Capture the cell that displays the provided text and extract its [x, y] central coordinate. 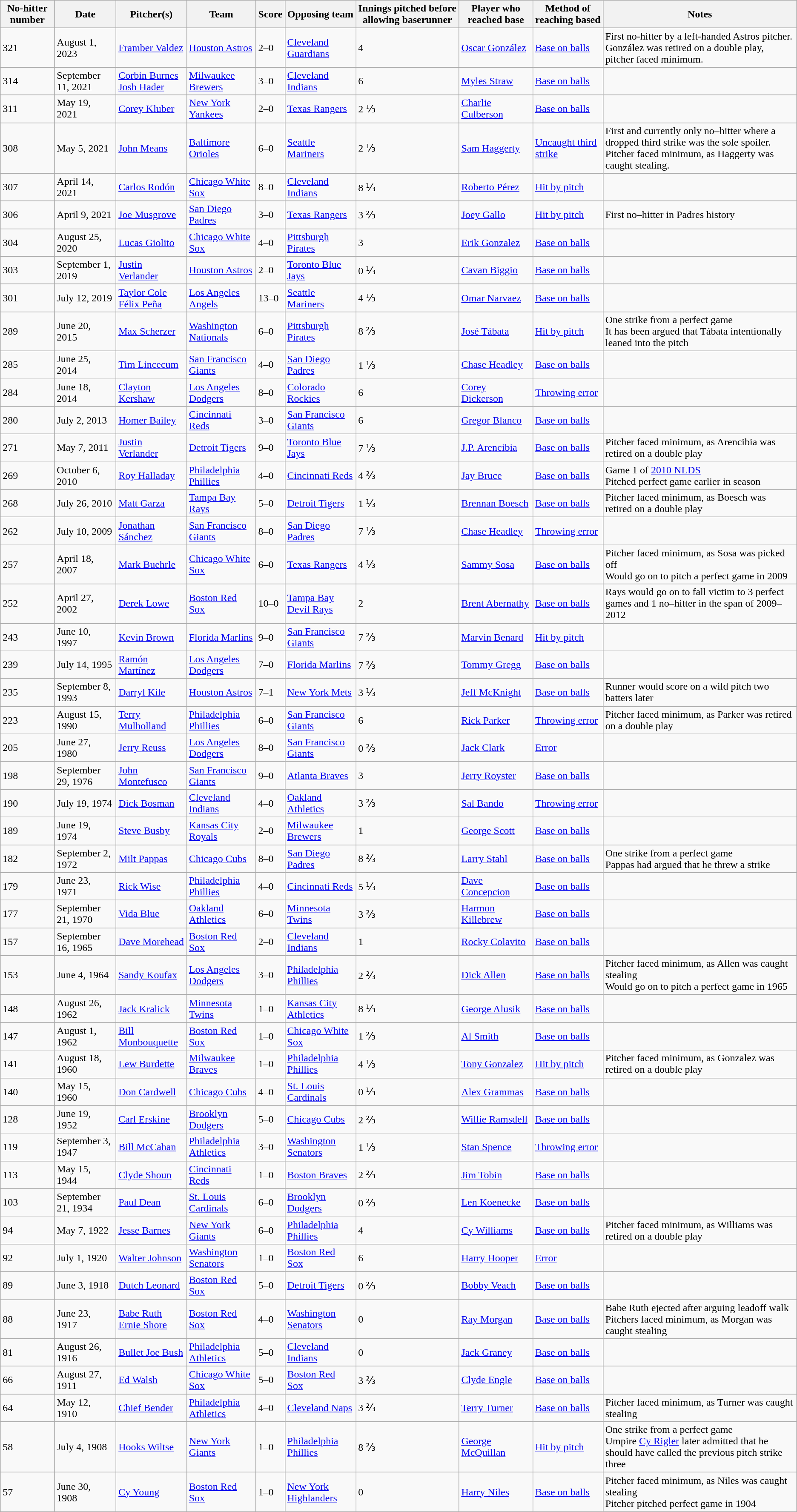
July 10, 2009 [85, 531]
Len Koenecke [496, 1202]
Atlanta Braves [320, 776]
Sandy Koufax [152, 975]
Sam Haggerty [496, 148]
88 [27, 1319]
June 18, 2014 [85, 392]
7–0 [270, 665]
141 [27, 1064]
Matt Garza [152, 503]
Mark Buehrle [152, 564]
June 23, 1971 [85, 886]
April 14, 2021 [85, 187]
Cy Young [152, 1492]
Tony Gonzalez [496, 1064]
Carlos Rodón [152, 187]
June 19, 1952 [85, 1120]
94 [27, 1230]
Jack Kralick [152, 1009]
Joey Gallo [496, 215]
July 19, 1974 [85, 803]
June 10, 1997 [85, 637]
Ramón Martínez [152, 665]
64 [27, 1408]
Terry Mulholland [152, 720]
235 [27, 692]
Player who reached base [496, 14]
Paul Dean [152, 1202]
Lew Burdette [152, 1064]
Clyde Shoun [152, 1175]
August 1, 2023 [85, 48]
May 12, 1910 [85, 1408]
September 2, 1972 [85, 858]
308 [27, 148]
Dave Concepcion [496, 886]
Pitcher faced minimum, as Sosa was picked off Would go on to pitch a perfect game in 2009 [700, 564]
Cleveland Guardians [320, 48]
Notes [700, 14]
Derek Lowe [152, 604]
189 [27, 831]
Pitcher faced minimum, as Boesch was retired on a double play [700, 503]
May 15, 1960 [85, 1091]
Carl Erskine [152, 1120]
October 6, 2010 [85, 476]
Kansas City Athletics [320, 1009]
Lucas Giolito [152, 243]
Boston Braves [320, 1175]
June 20, 2015 [85, 331]
George McQuillan [496, 1447]
321 [27, 48]
New York Mets [320, 692]
One strike from a perfect gamePappas had argued that he threw a strike [700, 858]
June 19, 1974 [85, 831]
Pitcher faced minimum, as Arencibia was retired on a double play [700, 448]
Jonathan Sánchez [152, 531]
Pitcher faced minimum, as Niles was caught stealing Pitcher pitched perfect game in 1904 [700, 1492]
May 7, 2011 [85, 448]
April 27, 2002 [85, 604]
306 [27, 215]
Walter Johnson [152, 1257]
Willie Ramsdell [496, 1120]
First and currently only no–hitter where a dropped third strike was the sole spoiler. Pitcher faced minimum, as Haggerty was caught stealing. [700, 148]
81 [27, 1353]
First no–hitter in Padres history [700, 215]
Dave Morehead [152, 942]
4 ⅔ [407, 476]
John Means [152, 148]
Baltimore Orioles [221, 148]
New York Highlanders [320, 1492]
307 [27, 187]
289 [27, 331]
Terry Turner [496, 1408]
First no-hitter by a left-handed Astros pitcher. González was retired on a double play, pitcher faced minimum. [700, 48]
252 [27, 604]
Uncaught third strike [568, 148]
Bobby Veach [496, 1286]
Don Cardwell [152, 1091]
One strike from a perfect game Umpire Cy Rigler later admitted that he should have called the previous pitch strike three [700, 1447]
George Scott [496, 831]
Jesse Barnes [152, 1230]
243 [27, 637]
July 2, 2013 [85, 421]
Taylor Cole Félix Peña [152, 298]
June 4, 1964 [85, 975]
May 5, 2021 [85, 148]
198 [27, 776]
Milt Pappas [152, 858]
66 [27, 1380]
262 [27, 531]
Dick Allen [496, 975]
Harry Niles [496, 1492]
Pitcher faced minimum, as Allen was caught stealing Would go on to pitch a perfect game in 1965 [700, 975]
Brennan Boesch [496, 503]
Stan Spence [496, 1147]
Jim Tobin [496, 1175]
Babe Ruth ejected after arguing leadoff walk Pitchers faced minimum, as Morgan was caught stealing [700, 1319]
140 [27, 1091]
269 [27, 476]
Tampa Bay Devil Rays [320, 604]
No-hitter number [27, 14]
223 [27, 720]
Los Angeles Angels [221, 298]
New York Yankees [221, 109]
Oscar González [496, 48]
June 30, 1908 [85, 1492]
Corbin Burnes Josh Hader [152, 81]
July 26, 2010 [85, 503]
153 [27, 975]
April 9, 2021 [85, 215]
June 3, 1918 [85, 1286]
1 ⅔ [407, 1036]
August 25, 2020 [85, 243]
August 27, 1911 [85, 1380]
May 15, 1944 [85, 1175]
August 15, 1990 [85, 720]
Larry Stahl [496, 858]
Roy Halladay [152, 476]
Jerry Reuss [152, 747]
July 4, 1908 [85, 1447]
92 [27, 1257]
Jack Clark [496, 747]
One strike from a perfect game It has been argued that Tábata intentionally leaned into the pitch [700, 331]
182 [27, 858]
148 [27, 1009]
April 18, 2007 [85, 564]
7–1 [270, 692]
Jerry Royster [496, 776]
J.P. Arencibia [496, 448]
Tampa Bay Rays [221, 503]
Marvin Benard [496, 637]
July 1, 1920 [85, 1257]
September 8, 1993 [85, 692]
Runner would score on a wild pitch two batters later [700, 692]
June 25, 2014 [85, 364]
José Tábata [496, 331]
Cavan Biggio [496, 270]
Tim Lincecum [152, 364]
205 [27, 747]
Game 1 of 2010 NLDS Pitched perfect game earlier in season [700, 476]
Vida Blue [152, 914]
Jay Bruce [496, 476]
303 [27, 270]
Pitcher(s) [152, 14]
13–0 [270, 298]
Corey Dickerson [496, 392]
July 14, 1995 [85, 665]
Erik Gonzalez [496, 243]
284 [27, 392]
John Montefusco [152, 776]
Method of reaching based [568, 14]
Team [221, 14]
257 [27, 564]
Harmon Killebrew [496, 914]
Rick Wise [152, 886]
June 27, 1980 [85, 747]
Gregor Blanco [496, 421]
314 [27, 81]
Dutch Leonard [152, 1286]
311 [27, 109]
Clyde Engle [496, 1380]
Al Smith [496, 1036]
Charlie Culberson [496, 109]
Dick Bosman [152, 803]
May 19, 2021 [85, 109]
Bill McCahan [152, 1147]
Max Scherzer [152, 331]
Pitcher faced minimum, as Gonzalez was retired on a double play [700, 1064]
May 7, 1922 [85, 1230]
Framber Valdez [152, 48]
128 [27, 1120]
September 16, 1965 [85, 942]
September 21, 1934 [85, 1202]
177 [27, 914]
179 [27, 886]
August 1, 1962 [85, 1036]
Omar Narvaez [496, 298]
Kansas City Royals [221, 831]
Opposing team [320, 14]
Chief Bender [152, 1408]
Alex Grammas [496, 1091]
Rocky Colavito [496, 942]
271 [27, 448]
Steve Busby [152, 831]
Bullet Joe Bush [152, 1353]
June 23, 1917 [85, 1319]
147 [27, 1036]
Darryl Kile [152, 692]
10–0 [270, 604]
Roberto Pérez [496, 187]
157 [27, 942]
Jack Graney [496, 1353]
Sammy Sosa [496, 564]
301 [27, 298]
2 [407, 604]
304 [27, 243]
September 11, 2021 [85, 81]
September 1, 2019 [85, 270]
5 ⅓ [407, 886]
August 26, 1916 [85, 1353]
57 [27, 1492]
Homer Bailey [152, 421]
Clayton Kershaw [152, 392]
Score [270, 14]
Cy Williams [496, 1230]
190 [27, 803]
280 [27, 421]
September 29, 1976 [85, 776]
August 26, 1962 [85, 1009]
113 [27, 1175]
Pitcher faced minimum, as Williams was retired on a double play [700, 1230]
Harry Hooper [496, 1257]
Kevin Brown [152, 637]
285 [27, 364]
58 [27, 1447]
Hooks Wiltse [152, 1447]
Pitcher faced minimum, as Turner was caught stealing [700, 1408]
Joe Musgrove [152, 215]
Date [85, 14]
268 [27, 503]
Rick Parker [496, 720]
Myles Straw [496, 81]
Washington Nationals [221, 331]
Jeff McKnight [496, 692]
Milwaukee Braves [221, 1064]
Cleveland Naps [320, 1408]
September 21, 1970 [85, 914]
Pitcher faced minimum, as Parker was retired on a double play [700, 720]
3 ⅓ [407, 692]
Babe Ruth Ernie Shore [152, 1319]
Innings pitched before allowing baserunner [407, 14]
Rays would go on to fall victim to 3 perfect games and 1 no–hitter in the span of 2009–2012 [700, 604]
July 12, 2019 [85, 298]
Bill Monbouquette [152, 1036]
Ray Morgan [496, 1319]
George Alusik [496, 1009]
Colorado Rockies [320, 392]
119 [27, 1147]
Ed Walsh [152, 1380]
August 18, 1960 [85, 1064]
September 3, 1947 [85, 1147]
Tommy Gregg [496, 665]
Brent Abernathy [496, 604]
239 [27, 665]
Sal Bando [496, 803]
103 [27, 1202]
89 [27, 1286]
Corey Kluber [152, 109]
